Locate the cell with the specified text and output its [X, Y] center coordinate. 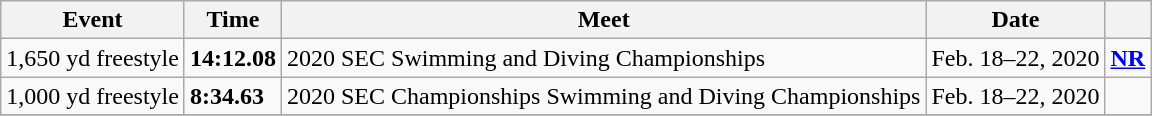
1,000 yd freestyle [93, 96]
Event [93, 20]
8:34.63 [232, 96]
14:12.08 [232, 58]
Meet [603, 20]
1,650 yd freestyle [93, 58]
Time [232, 20]
Date [1016, 20]
2020 SEC Championships Swimming and Diving Championships [603, 96]
NR [1128, 58]
2020 SEC Swimming and Diving Championships [603, 58]
